Locate the cell with the specified text and output its [x, y] center coordinate. 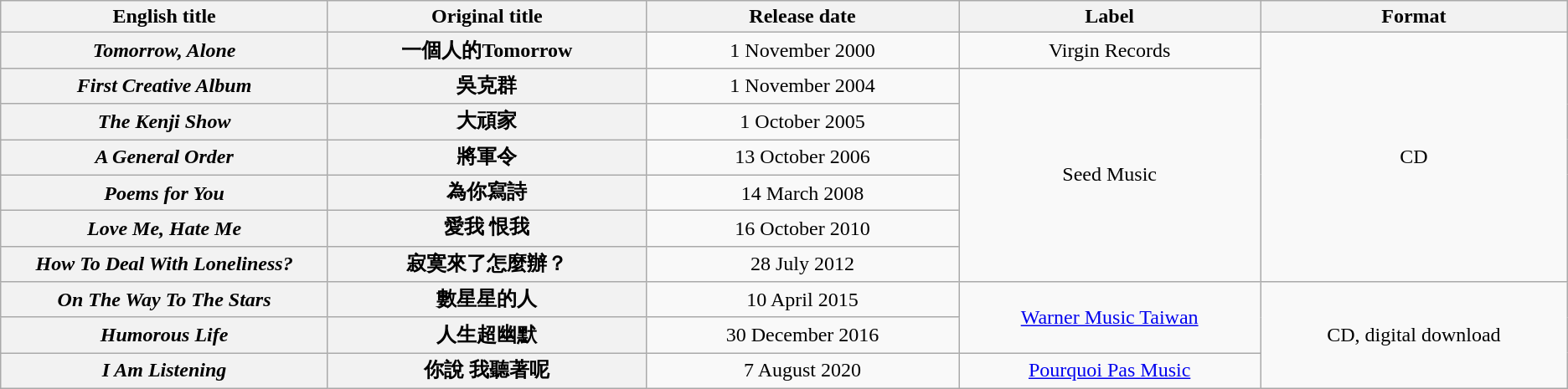
Label [1110, 17]
大頑家 [487, 122]
你說 我聽著呢 [487, 371]
Love Me, Hate Me [164, 229]
為你寫詩 [487, 192]
28 July 2012 [802, 264]
1 October 2005 [802, 122]
English title [164, 17]
CD, digital download [1414, 335]
10 April 2015 [802, 299]
The Kenji Show [164, 122]
Humorous Life [164, 335]
Virgin Records [1110, 50]
7 August 2020 [802, 371]
Warner Music Taiwan [1110, 318]
Release date [802, 17]
How To Deal With Loneliness? [164, 264]
Format [1414, 17]
吳克群 [487, 85]
Original title [487, 17]
On The Way To The Stars [164, 299]
13 October 2006 [802, 157]
將軍令 [487, 157]
First Creative Album [164, 85]
1 November 2000 [802, 50]
30 December 2016 [802, 335]
人生超幽默 [487, 335]
CD [1414, 157]
Pourquoi Pas Music [1110, 371]
I Am Listening [164, 371]
A General Order [164, 157]
Poems for You [164, 192]
Seed Music [1110, 174]
Tomorrow, Alone [164, 50]
1 November 2004 [802, 85]
寂寞來了怎麼辦？ [487, 264]
數星星的人 [487, 299]
愛我 恨我 [487, 229]
16 October 2010 [802, 229]
14 March 2008 [802, 192]
一個人的Tomorrow [487, 50]
